Search for the cell housing the specified text and yield its (x, y) center coordinate. 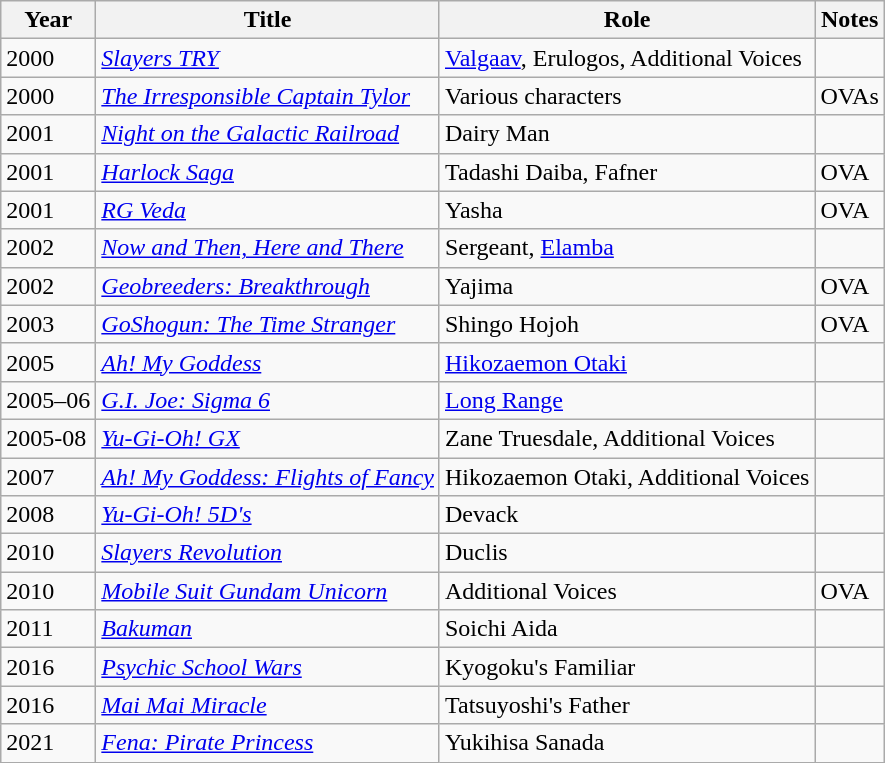
Year (48, 20)
Ah! My Goddess: Flights of Fancy (268, 477)
Sergeant, Elamba (626, 248)
Yajima (626, 286)
Duclis (626, 553)
Long Range (626, 400)
Yu-Gi-Oh! 5D's (268, 515)
Hikozaemon Otaki, Additional Voices (626, 477)
OVAs (850, 96)
2003 (48, 324)
Yu-Gi-Oh! GX (268, 438)
Hikozaemon Otaki (626, 362)
Devack (626, 515)
Dairy Man (626, 134)
G.I. Joe: Sigma 6 (268, 400)
Valgaav, Erulogos, Additional Voices (626, 58)
2021 (48, 743)
Yukihisa Sanada (626, 743)
Bakuman (268, 629)
Psychic School Wars (268, 667)
Slayers TRY (268, 58)
Yasha (626, 210)
Title (268, 20)
2008 (48, 515)
2007 (48, 477)
The Irresponsible Captain Tylor (268, 96)
Shingo Hojoh (626, 324)
2011 (48, 629)
2005 (48, 362)
Tadashi Daiba, Fafner (626, 172)
2005–06 (48, 400)
Mobile Suit Gundam Unicorn (268, 591)
Kyogoku's Familiar (626, 667)
RG Veda (268, 210)
Various characters (626, 96)
Harlock Saga (268, 172)
Notes (850, 20)
Fena: Pirate Princess (268, 743)
2005-08 (48, 438)
Slayers Revolution (268, 553)
Soichi Aida (626, 629)
Role (626, 20)
Tatsuyoshi's Father (626, 705)
Additional Voices (626, 591)
Geobreeders: Breakthrough (268, 286)
Zane Truesdale, Additional Voices (626, 438)
Ah! My Goddess (268, 362)
GoShogun: The Time Stranger (268, 324)
Night on the Galactic Railroad (268, 134)
Mai Mai Miracle (268, 705)
Now and Then, Here and There (268, 248)
